From the cell containing the given text, extract its center point as (x, y) coordinate. 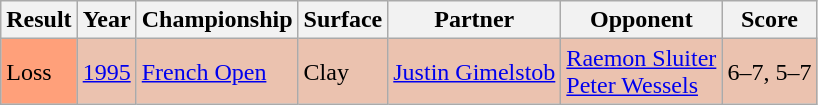
Result (39, 20)
Loss (39, 72)
Partner (474, 20)
Surface (343, 20)
1995 (106, 72)
Raemon Sluiter Peter Wessels (642, 72)
Score (770, 20)
Opponent (642, 20)
Year (106, 20)
French Open (217, 72)
Clay (343, 72)
6–7, 5–7 (770, 72)
Championship (217, 20)
Justin Gimelstob (474, 72)
